Scan for the cell matching the given text and deliver its (x, y) coordinate at center. 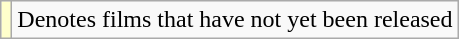
Denotes films that have not yet been released (235, 20)
